Search for the cell housing the specified text and yield its (X, Y) center coordinate. 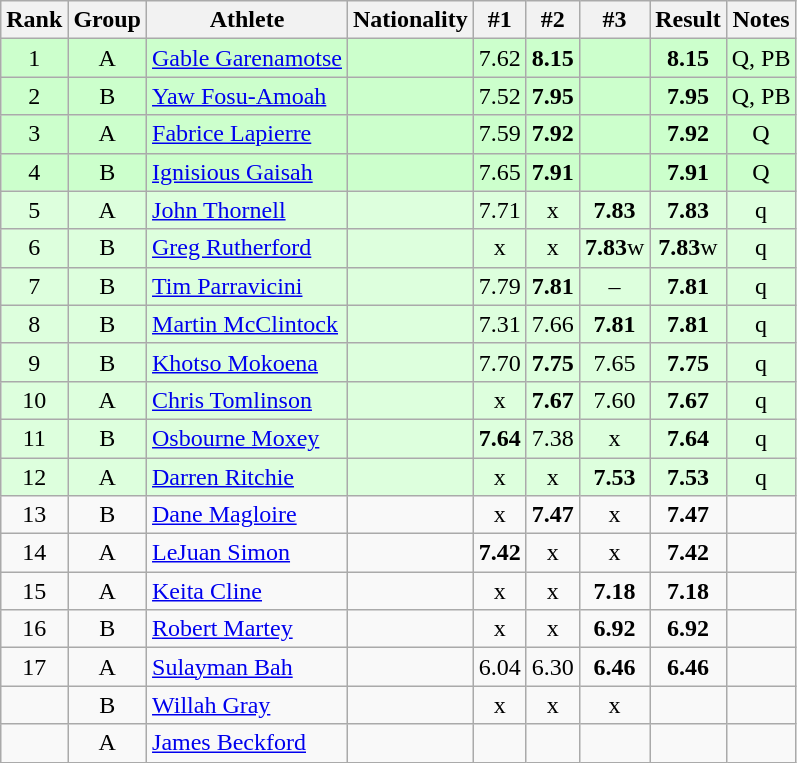
– (614, 286)
Notes (761, 20)
16 (34, 629)
Dane Magloire (248, 515)
7.38 (552, 438)
#1 (500, 20)
2 (34, 96)
7.59 (500, 134)
7.66 (552, 324)
1 (34, 58)
14 (34, 553)
Tim Parravicini (248, 286)
10 (34, 400)
Greg Rutherford (248, 248)
Nationality (410, 20)
John Thornell (248, 210)
Fabrice Lapierre (248, 134)
6.30 (552, 667)
Martin McClintock (248, 324)
Result (688, 20)
Osbourne Moxey (248, 438)
LeJuan Simon (248, 553)
James Beckford (248, 743)
8 (34, 324)
15 (34, 591)
Ignisious Gaisah (248, 172)
6 (34, 248)
#2 (552, 20)
Group (108, 20)
Khotso Mokoena (248, 362)
Chris Tomlinson (248, 400)
17 (34, 667)
7.52 (500, 96)
7.70 (500, 362)
4 (34, 172)
7.79 (500, 286)
Robert Martey (248, 629)
7.71 (500, 210)
12 (34, 477)
11 (34, 438)
6.04 (500, 667)
Athlete (248, 20)
7.60 (614, 400)
#3 (614, 20)
Rank (34, 20)
Gable Garenamotse (248, 58)
Keita Cline (248, 591)
5 (34, 210)
Willah Gray (248, 705)
Sulayman Bah (248, 667)
7.31 (500, 324)
3 (34, 134)
13 (34, 515)
Yaw Fosu-Amoah (248, 96)
7.62 (500, 58)
Darren Ritchie (248, 477)
7 (34, 286)
9 (34, 362)
